From the cell containing the given text, extract its center point as (x, y) coordinate. 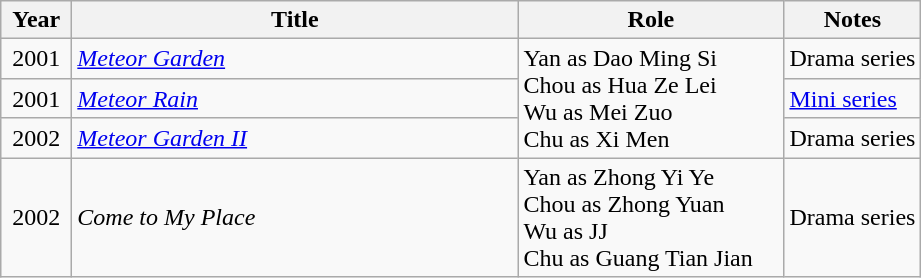
Meteor Garden II (295, 138)
Title (295, 20)
Come to My Place (295, 218)
Notes (852, 20)
Meteor Garden (295, 59)
Meteor Rain (295, 98)
Yan as Dao Ming SiChou as Hua Ze LeiWu as Mei ZuoChu as Xi Men (651, 98)
Mini series (852, 98)
Year (36, 20)
Role (651, 20)
Yan as Zhong Yi YeChou as Zhong YuanWu as JJChu as Guang Tian Jian (651, 218)
